Identify which cell holds the provided text, then report its (X, Y) central coordinate. 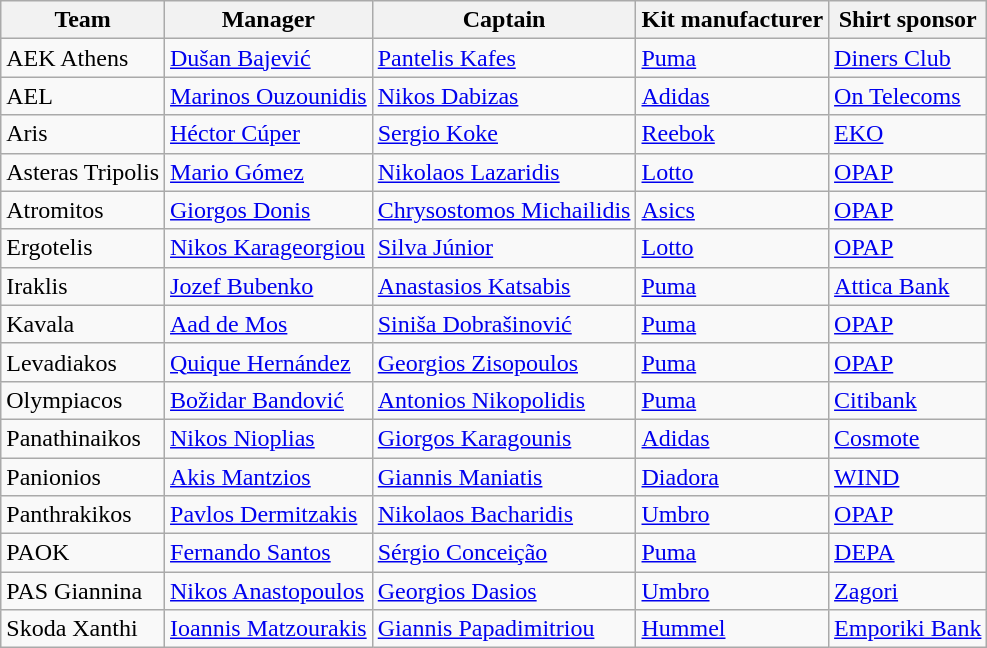
Aad de Mos (269, 324)
Georgios Zisopoulos (504, 362)
Anastasios Katsabis (504, 286)
Iraklis (83, 286)
Giannis Maniatis (504, 477)
Reebok (732, 134)
Hummel (732, 629)
Zagori (908, 591)
Nikos Anastopoulos (269, 591)
Panthrakikos (83, 515)
Giorgos Karagounis (504, 438)
Ergotelis (83, 248)
Giannis Papadimitriou (504, 629)
WIND (908, 477)
Team (83, 20)
Cosmote (908, 438)
Dušan Bajević (269, 58)
Levadiakos (83, 362)
Akis Mantzios (269, 477)
DEPA (908, 553)
Jozef Bubenko (269, 286)
Citibank (908, 400)
EKO (908, 134)
Attica Bank (908, 286)
Nikolaos Bacharidis (504, 515)
Skoda Xanthi (83, 629)
Asteras Tripolis (83, 172)
Panathinaikos (83, 438)
Kit manufacturer (732, 20)
AEL (83, 96)
AEK Athens (83, 58)
Diners Club (908, 58)
Pavlos Dermitzakis (269, 515)
Mario Gómez (269, 172)
Georgios Dasios (504, 591)
Božidar Bandović (269, 400)
Emporiki Bank (908, 629)
Quique Hernández (269, 362)
Sérgio Conceição (504, 553)
PAS Giannina (83, 591)
Asics (732, 210)
Héctor Cúper (269, 134)
Panionios (83, 477)
Captain (504, 20)
Ioannis Matzourakis (269, 629)
Silva Júnior (504, 248)
Nikolaos Lazaridis (504, 172)
Giorgos Donis (269, 210)
Antonios Nikopolidis (504, 400)
Nikos Karageorgiou (269, 248)
Nikos Dabizas (504, 96)
Pantelis Kafes (504, 58)
Manager (269, 20)
On Telecoms (908, 96)
Sergio Koke (504, 134)
Nikos Nioplias (269, 438)
Diadora (732, 477)
Fernando Santos (269, 553)
Kavala (83, 324)
Atromitos (83, 210)
Olympiacos (83, 400)
Aris (83, 134)
Siniša Dobrašinović (504, 324)
PAOK (83, 553)
Chrysostomos Michailidis (504, 210)
Marinos Ouzounidis (269, 96)
Shirt sponsor (908, 20)
